Scan for the cell matching the given text and deliver its (x, y) coordinate at center. 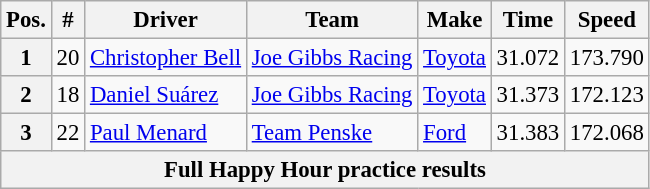
Pos. (26, 20)
3 (26, 133)
Make (455, 20)
2 (26, 95)
Speed (608, 20)
Team (332, 20)
20 (68, 58)
173.790 (608, 58)
# (68, 20)
Daniel Suárez (166, 95)
Team Penske (332, 133)
Paul Menard (166, 133)
Full Happy Hour practice results (325, 170)
31.383 (528, 133)
31.072 (528, 58)
Christopher Bell (166, 58)
Time (528, 20)
1 (26, 58)
172.123 (608, 95)
Driver (166, 20)
18 (68, 95)
31.373 (528, 95)
22 (68, 133)
Ford (455, 133)
172.068 (608, 133)
